Determine the [X, Y] coordinate at the center of the cell enclosing the given text.  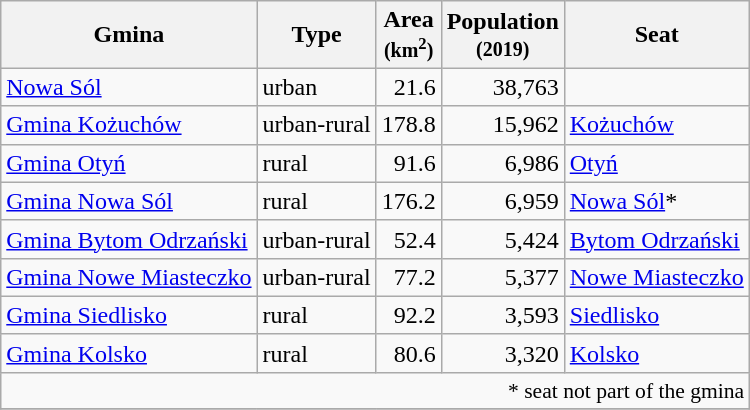
91.6 [408, 163]
Gmina Otyń [129, 163]
Otyń [656, 163]
52.4 [408, 239]
Gmina Kożuchów [129, 125]
77.2 [408, 277]
* seat not part of the gmina [376, 390]
5,377 [502, 277]
Gmina Bytom Odrzański [129, 239]
5,424 [502, 239]
3,593 [502, 315]
Siedlisko [656, 315]
Gmina Nowe Miasteczko [129, 277]
Nowa Sól* [656, 201]
Population(2019) [502, 34]
Kolsko [656, 353]
Gmina Kolsko [129, 353]
Kożuchów [656, 125]
178.8 [408, 125]
15,962 [502, 125]
Gmina [129, 34]
6,959 [502, 201]
Nowa Sól [129, 87]
80.6 [408, 353]
Area(km2) [408, 34]
Nowe Miasteczko [656, 277]
Seat [656, 34]
Bytom Odrzański [656, 239]
6,986 [502, 163]
Type [316, 34]
Gmina Siedlisko [129, 315]
176.2 [408, 201]
3,320 [502, 353]
38,763 [502, 87]
21.6 [408, 87]
92.2 [408, 315]
urban [316, 87]
Gmina Nowa Sól [129, 201]
